For the text-containing cell, return its midpoint in (x, y) coordinate format. 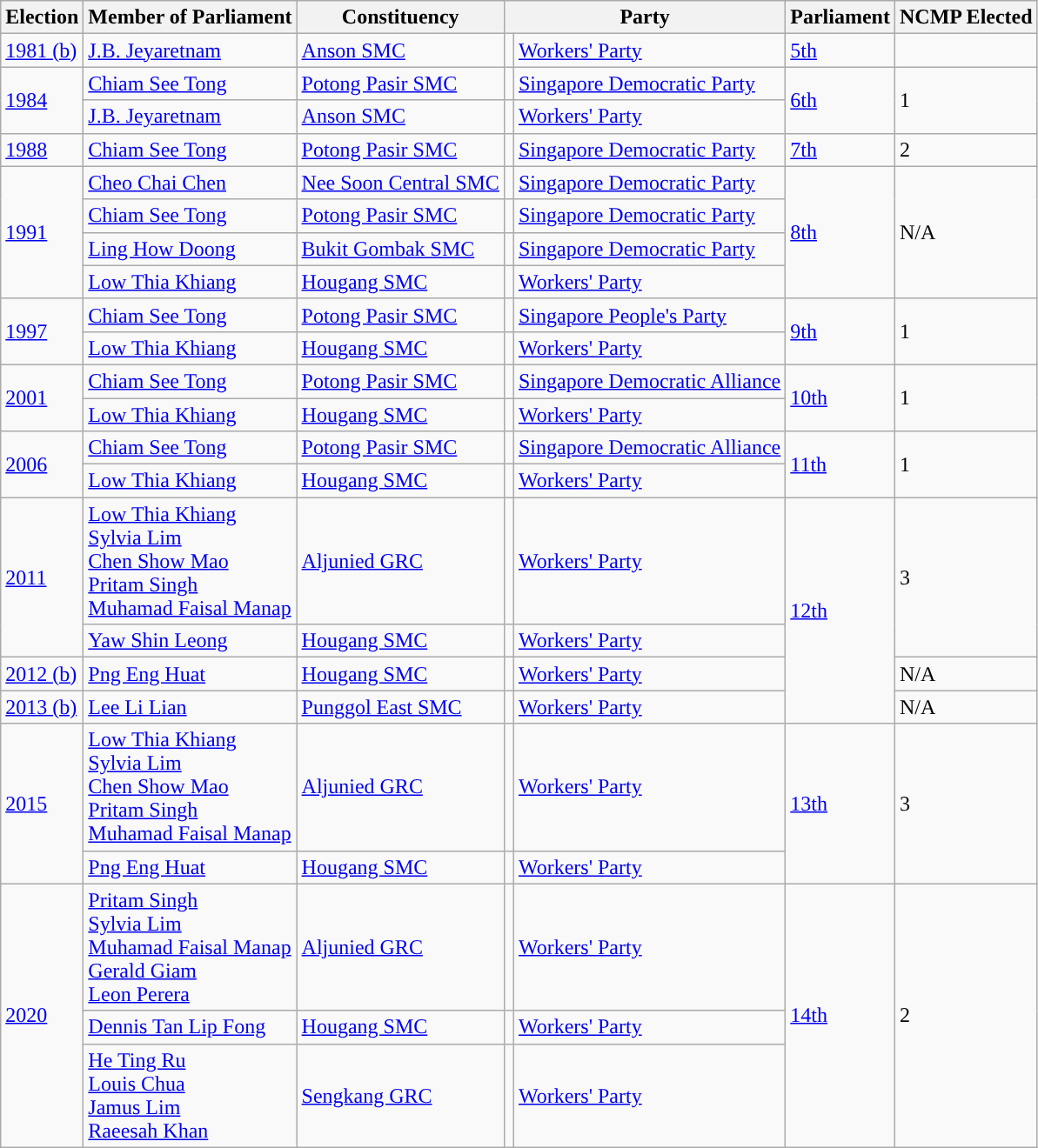
Constituency (400, 17)
Pritam SinghSylvia LimMuhamad Faisal ManapGerald GiamLeon Perera (190, 947)
Punggol East SMC (400, 707)
1981 (b) (42, 50)
Election (42, 17)
Singapore People's Party (649, 315)
5th (840, 50)
1997 (42, 331)
Nee Soon Central SMC (400, 183)
2015 (42, 804)
1984 (42, 100)
1991 (42, 232)
2006 (42, 464)
2013 (b) (42, 707)
Cheo Chai Chen (190, 183)
6th (840, 100)
14th (840, 1016)
7th (840, 150)
Ling How Doong (190, 249)
1988 (42, 150)
9th (840, 331)
Bukit Gombak SMC (400, 249)
8th (840, 232)
13th (840, 804)
Yaw Shin Leong (190, 641)
NCMP Elected (966, 17)
Sengkang GRC (400, 1096)
Member of Parliament (190, 17)
Party (644, 17)
10th (840, 397)
Parliament (840, 17)
2012 (b) (42, 674)
2020 (42, 1016)
11th (840, 464)
12th (840, 611)
Dennis Tan Lip Fong (190, 1027)
2001 (42, 397)
Lee Li Lian (190, 707)
2011 (42, 577)
He Ting RuLouis ChuaJamus LimRaeesah Khan (190, 1096)
